Return the [X, Y] coordinate for the center point of the cell that contains the specified text.  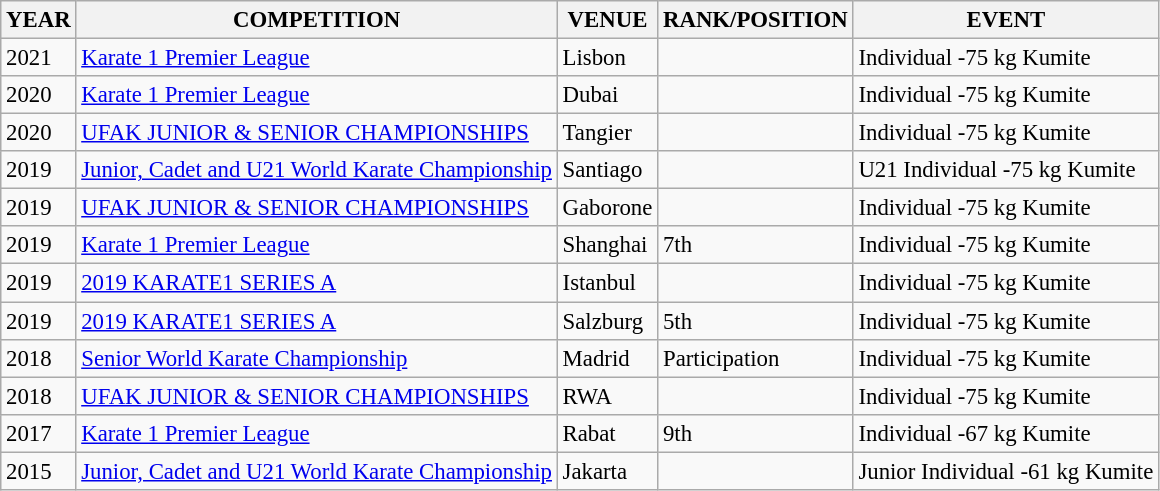
Tangier [607, 133]
2021 [38, 58]
RANK/POSITION [756, 20]
Lisbon [607, 58]
Individual -67 kg Kumite [1006, 433]
Salzburg [607, 321]
YEAR [38, 20]
9th [756, 433]
Gaborone [607, 208]
Madrid [607, 358]
EVENT [1006, 20]
Dubai [607, 95]
RWA [607, 396]
Junior Individual -61 kg Kumite [1006, 471]
7th [756, 245]
5th [756, 321]
2015 [38, 471]
U21 Individual -75 kg Kumite [1006, 170]
Santiago [607, 170]
Shanghai [607, 245]
Jakarta [607, 471]
VENUE [607, 20]
Rabat [607, 433]
Istanbul [607, 283]
2017 [38, 433]
Participation [756, 358]
COMPETITION [316, 20]
Senior World Karate Championship [316, 358]
